For the text-containing cell, return its midpoint in (X, Y) coordinate format. 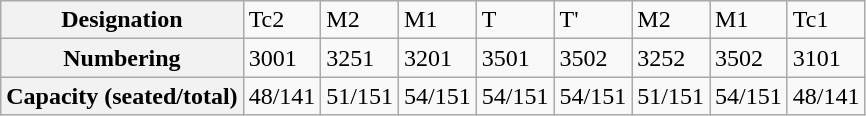
3001 (282, 58)
3252 (671, 58)
Tc1 (826, 20)
3101 (826, 58)
3251 (360, 58)
Capacity (seated/total) (122, 96)
Tc2 (282, 20)
T' (593, 20)
T (515, 20)
Designation (122, 20)
Numbering (122, 58)
3501 (515, 58)
3201 (438, 58)
